Capture the cell that displays the provided text and extract its (x, y) central coordinate. 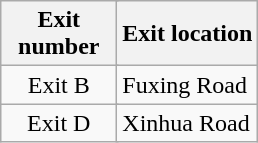
Exit B (59, 85)
Exit location (188, 34)
Exit number (59, 34)
Xinhua Road (188, 123)
Fuxing Road (188, 85)
Exit D (59, 123)
